Detect which cell encompasses the target text, then output its (X, Y) center coordinate. 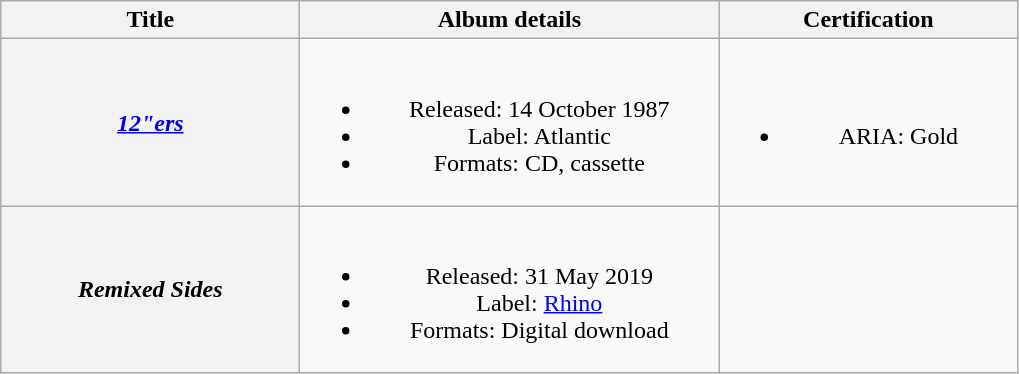
Released: 14 October 1987Label: AtlanticFormats: CD, cassette (510, 122)
Album details (510, 20)
Certification (868, 20)
Title (150, 20)
Released: 31 May 2019Label: RhinoFormats: Digital download (510, 290)
12"ers (150, 122)
ARIA: Gold (868, 122)
Remixed Sides (150, 290)
